Determine the [x, y] coordinate at the center of the cell enclosing the given text.  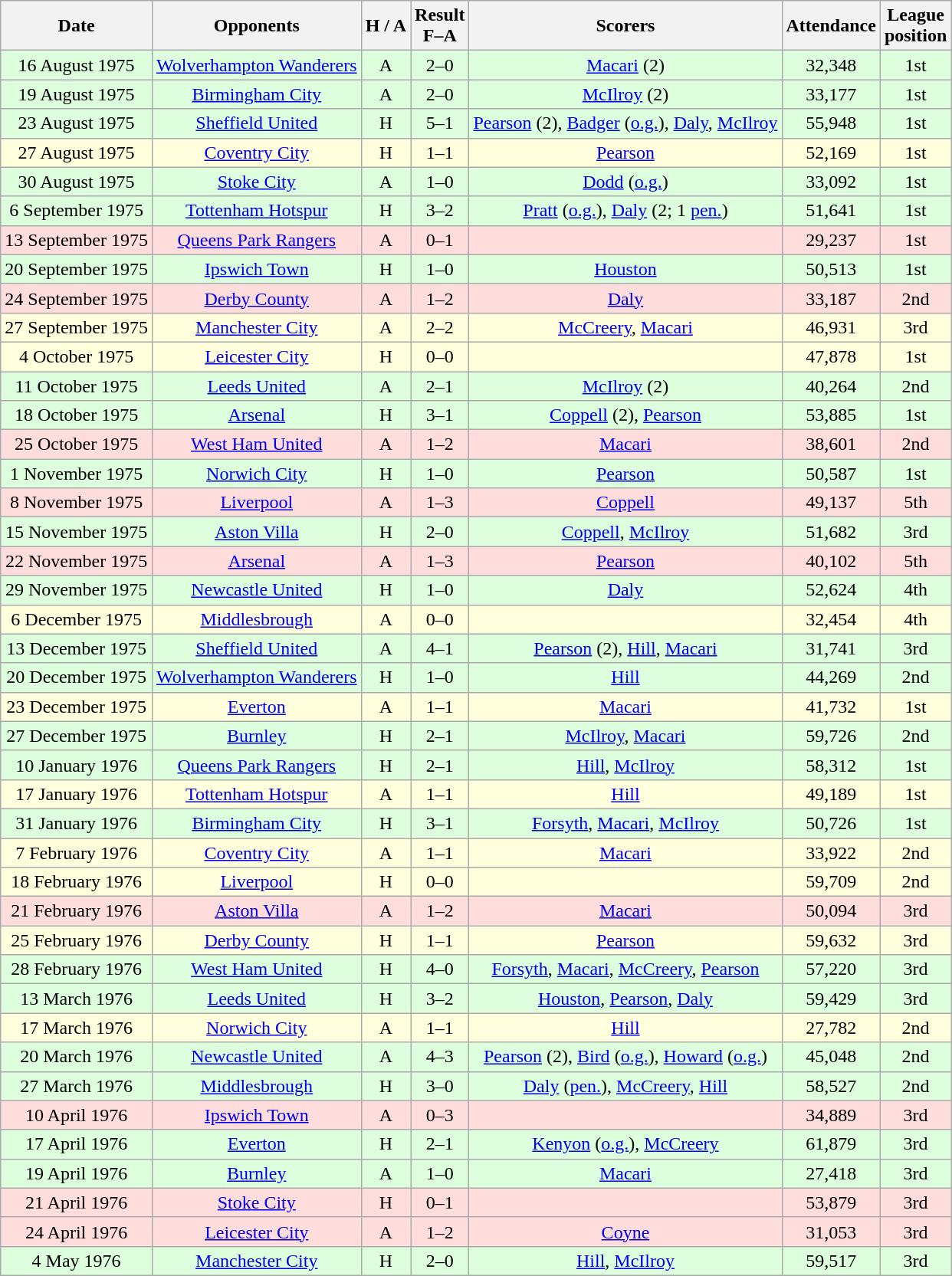
28 February 1976 [77, 969]
40,264 [831, 385]
33,177 [831, 94]
4–0 [440, 969]
58,312 [831, 765]
40,102 [831, 561]
23 August 1975 [77, 123]
6 September 1975 [77, 211]
24 September 1975 [77, 298]
8 November 1975 [77, 503]
3–0 [440, 1086]
53,885 [831, 415]
27 August 1975 [77, 153]
25 October 1975 [77, 444]
Forsyth, Macari, McIlroy [625, 823]
Coyne [625, 1232]
50,587 [831, 474]
55,948 [831, 123]
33,092 [831, 182]
47,878 [831, 356]
Pratt (o.g.), Daly (2; 1 pen.) [625, 211]
Kenyon (o.g.), McCreery [625, 1144]
4–1 [440, 648]
31,741 [831, 648]
10 April 1976 [77, 1115]
20 September 1975 [77, 269]
17 April 1976 [77, 1144]
1 November 1975 [77, 474]
33,187 [831, 298]
29 November 1975 [77, 590]
Date [77, 26]
Attendance [831, 26]
31 January 1976 [77, 823]
Opponents [256, 26]
6 December 1975 [77, 619]
Forsyth, Macari, McCreery, Pearson [625, 969]
Leagueposition [915, 26]
Pearson (2), Badger (o.g.), Daly, McIlroy [625, 123]
0–3 [440, 1115]
27 March 1976 [77, 1086]
34,889 [831, 1115]
52,624 [831, 590]
Macari (2) [625, 65]
Scorers [625, 26]
38,601 [831, 444]
27 September 1975 [77, 327]
44,269 [831, 677]
41,732 [831, 707]
Houston, Pearson, Daly [625, 999]
18 October 1975 [77, 415]
49,137 [831, 503]
H / A [386, 26]
59,632 [831, 940]
17 January 1976 [77, 794]
23 December 1975 [77, 707]
53,879 [831, 1202]
4 October 1975 [77, 356]
Dodd (o.g.) [625, 182]
22 November 1975 [77, 561]
17 March 1976 [77, 1028]
59,709 [831, 882]
Daly (pen.), McCreery, Hill [625, 1086]
50,726 [831, 823]
21 April 1976 [77, 1202]
ResultF–A [440, 26]
25 February 1976 [77, 940]
Coppell [625, 503]
30 August 1975 [77, 182]
4 May 1976 [77, 1261]
13 September 1975 [77, 240]
10 January 1976 [77, 765]
27,418 [831, 1173]
58,527 [831, 1086]
50,513 [831, 269]
5–1 [440, 123]
33,922 [831, 853]
Coppell, McIlroy [625, 532]
Pearson (2), Bird (o.g.), Howard (o.g.) [625, 1057]
50,094 [831, 911]
19 August 1975 [77, 94]
13 March 1976 [77, 999]
7 February 1976 [77, 853]
51,682 [831, 532]
29,237 [831, 240]
61,879 [831, 1144]
32,454 [831, 619]
4–3 [440, 1057]
59,429 [831, 999]
46,931 [831, 327]
Houston [625, 269]
32,348 [831, 65]
59,517 [831, 1261]
52,169 [831, 153]
49,189 [831, 794]
McCreery, Macari [625, 327]
McIlroy, Macari [625, 736]
31,053 [831, 1232]
51,641 [831, 211]
59,726 [831, 736]
45,048 [831, 1057]
2–2 [440, 327]
13 December 1975 [77, 648]
16 August 1975 [77, 65]
21 February 1976 [77, 911]
Coppell (2), Pearson [625, 415]
19 April 1976 [77, 1173]
11 October 1975 [77, 385]
20 December 1975 [77, 677]
15 November 1975 [77, 532]
27 December 1975 [77, 736]
27,782 [831, 1028]
Pearson (2), Hill, Macari [625, 648]
57,220 [831, 969]
24 April 1976 [77, 1232]
18 February 1976 [77, 882]
20 March 1976 [77, 1057]
